Locate the cell with the specified text and output its (X, Y) center coordinate. 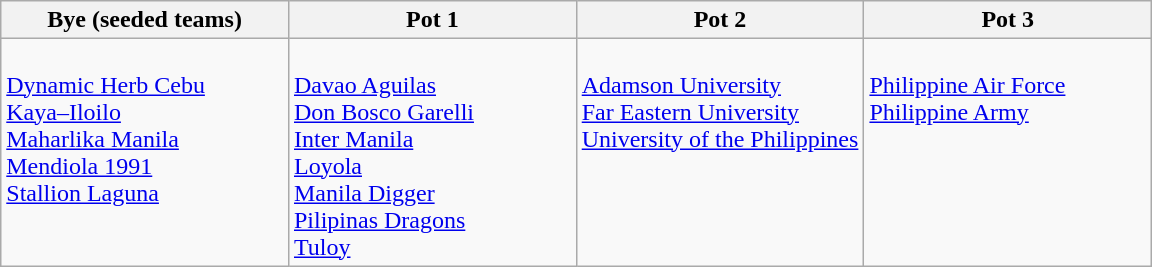
Dynamic Herb Cebu Kaya–Iloilo Maharlika Manila Mendiola 1991 Stallion Laguna (145, 152)
Pot 1 (432, 20)
Pot 2 (720, 20)
Philippine Air Force Philippine Army (1008, 152)
Adamson University Far Eastern University University of the Philippines (720, 152)
Davao Aguilas Don Bosco Garelli Inter Manila Loyola Manila Digger Pilipinas Dragons Tuloy (432, 152)
Pot 3 (1008, 20)
Bye (seeded teams) (145, 20)
